Extract the [x, y] coordinate from the center of the cell holding the provided text.  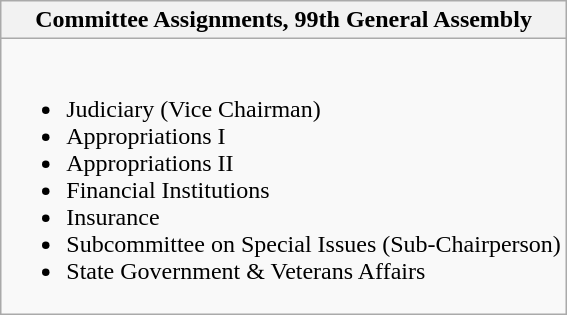
Committee Assignments, 99th General Assembly [284, 20]
